Provide the [x, y] coordinate of the cell's center where the given text is located.  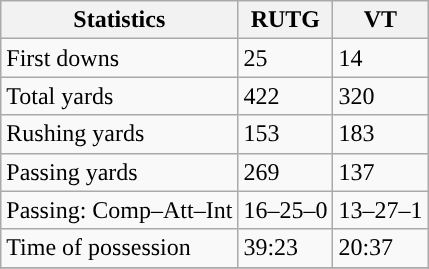
16–25–0 [286, 210]
20:37 [380, 248]
14 [380, 58]
First downs [120, 58]
Passing: Comp–Att–Int [120, 210]
Rushing yards [120, 134]
269 [286, 172]
RUTG [286, 20]
Total yards [120, 96]
Time of possession [120, 248]
13–27–1 [380, 210]
39:23 [286, 248]
Statistics [120, 20]
25 [286, 58]
137 [380, 172]
Passing yards [120, 172]
183 [380, 134]
422 [286, 96]
VT [380, 20]
320 [380, 96]
153 [286, 134]
